Provide the [x, y] coordinate of the cell's center where the given text is located.  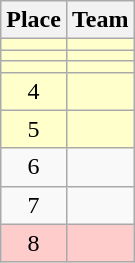
5 [34, 129]
6 [34, 167]
Team [100, 20]
7 [34, 205]
Place [34, 20]
8 [34, 243]
4 [34, 91]
